Determine the (x, y) coordinate at the center of the cell enclosing the given text.  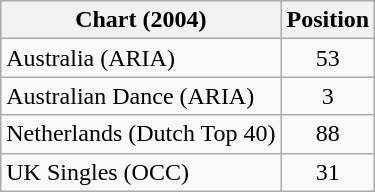
Chart (2004) (141, 20)
88 (328, 134)
53 (328, 58)
3 (328, 96)
Australia (ARIA) (141, 58)
UK Singles (OCC) (141, 172)
Netherlands (Dutch Top 40) (141, 134)
31 (328, 172)
Position (328, 20)
Australian Dance (ARIA) (141, 96)
